Identify which cell holds the provided text, then report its (x, y) central coordinate. 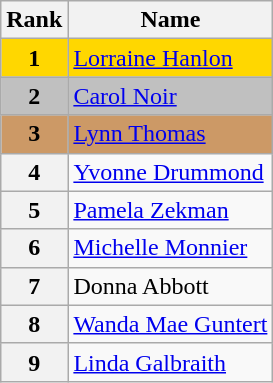
8 (34, 324)
Rank (34, 20)
3 (34, 134)
Lorraine Hanlon (170, 58)
Michelle Monnier (170, 248)
Wanda Mae Guntert (170, 324)
6 (34, 248)
Yvonne Drummond (170, 172)
Lynn Thomas (170, 134)
Carol Noir (170, 96)
4 (34, 172)
2 (34, 96)
9 (34, 362)
Linda Galbraith (170, 362)
Pamela Zekman (170, 210)
7 (34, 286)
Donna Abbott (170, 286)
1 (34, 58)
5 (34, 210)
Name (170, 20)
